Locate the cell with the specified text and output its (X, Y) center coordinate. 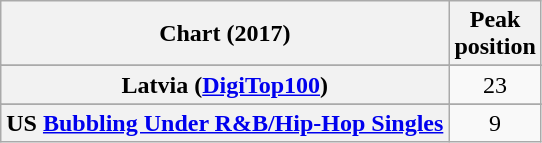
9 (495, 123)
Latvia (DigiTop100) (225, 85)
US Bubbling Under R&B/Hip-Hop Singles (225, 123)
Peak position (495, 34)
Chart (2017) (225, 34)
23 (495, 85)
